Pinpoint the cell where the given text exists, returning its (x, y) midpoint coordinate. 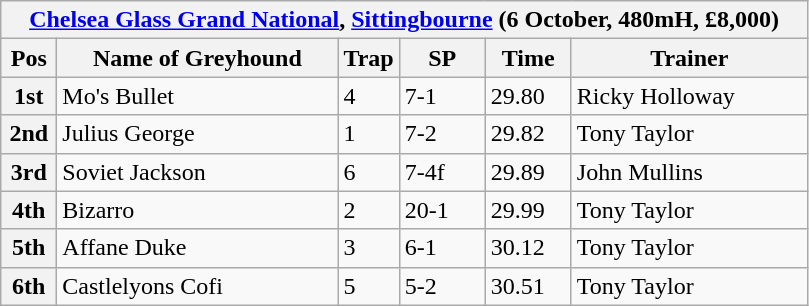
Trainer (689, 58)
Julius George (198, 134)
6 (368, 172)
29.80 (528, 96)
29.99 (528, 210)
6th (29, 286)
3rd (29, 172)
Chelsea Glass Grand National, Sittingbourne (6 October, 480mH, £8,000) (404, 20)
Soviet Jackson (198, 172)
Trap (368, 58)
Castlelyons Cofi (198, 286)
Name of Greyhound (198, 58)
Affane Duke (198, 248)
20-1 (442, 210)
3 (368, 248)
29.89 (528, 172)
29.82 (528, 134)
1 (368, 134)
5-2 (442, 286)
5 (368, 286)
Ricky Holloway (689, 96)
SP (442, 58)
Pos (29, 58)
Time (528, 58)
Bizarro (198, 210)
5th (29, 248)
2 (368, 210)
30.51 (528, 286)
6-1 (442, 248)
John Mullins (689, 172)
4th (29, 210)
30.12 (528, 248)
7-4f (442, 172)
2nd (29, 134)
7-1 (442, 96)
Mo's Bullet (198, 96)
7-2 (442, 134)
1st (29, 96)
4 (368, 96)
